Extract the (x, y) coordinate from the center of the cell holding the provided text.  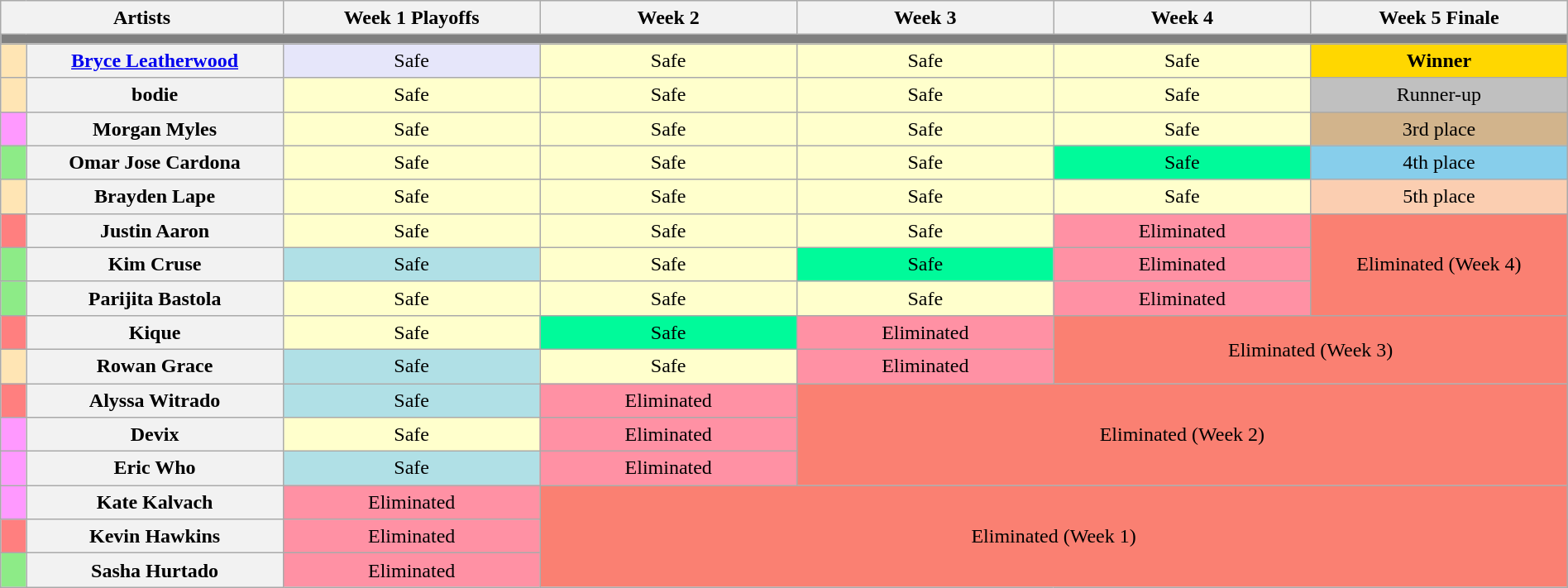
Eliminated (Week 4) (1439, 265)
Omar Jose Cardona (155, 162)
Artists (142, 18)
Eric Who (155, 468)
Kim Cruse (155, 265)
Week 2 (668, 18)
Kate Kalvach (155, 503)
3rd place (1439, 129)
4th place (1439, 162)
Devix (155, 435)
Justin Aaron (155, 230)
Week 3 (925, 18)
Eliminated (Week 3) (1310, 349)
Bryce Leatherwood (155, 61)
Week 5 Finale (1439, 18)
Week 1 Playoffs (412, 18)
Week 4 (1183, 18)
Sasha Hurtado (155, 571)
Runner-up (1439, 94)
Kique (155, 332)
bodie (155, 94)
Eliminated (Week 1) (1054, 536)
Rowan Grace (155, 366)
Parijita Bastola (155, 298)
Morgan Myles (155, 129)
Eliminated (Week 2) (1182, 435)
5th place (1439, 197)
Winner (1439, 61)
Brayden Lape (155, 197)
Alyssa Witrado (155, 400)
Kevin Hawkins (155, 536)
